From the cell containing the given text, extract its center point as [x, y] coordinate. 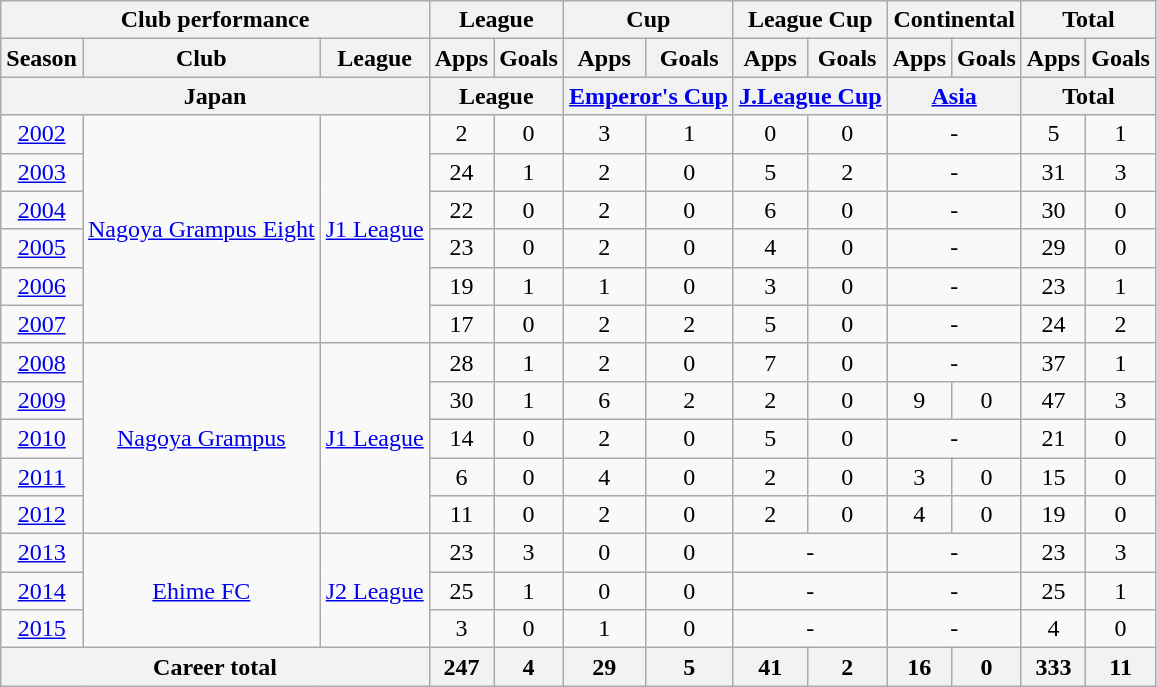
Club [201, 58]
41 [770, 667]
2002 [42, 134]
Japan [215, 96]
Ehime FC [201, 591]
247 [461, 667]
2008 [42, 362]
2005 [42, 248]
28 [461, 362]
2013 [42, 553]
2004 [42, 210]
7 [770, 362]
Emperor's Cup [648, 96]
J.League Cup [810, 96]
2012 [42, 515]
Asia [954, 96]
2014 [42, 591]
31 [1053, 172]
Club performance [215, 20]
Continental [954, 20]
Nagoya Grampus [201, 438]
2006 [42, 286]
Nagoya Grampus Eight [201, 229]
47 [1053, 400]
21 [1053, 438]
Cup [648, 20]
Season [42, 58]
17 [461, 324]
J2 League [374, 591]
14 [461, 438]
2009 [42, 400]
333 [1053, 667]
Career total [215, 667]
2007 [42, 324]
15 [1053, 477]
2003 [42, 172]
22 [461, 210]
9 [919, 400]
2011 [42, 477]
League Cup [810, 20]
37 [1053, 362]
2015 [42, 629]
16 [919, 667]
2010 [42, 438]
